Search for the cell housing the specified text and yield its (X, Y) center coordinate. 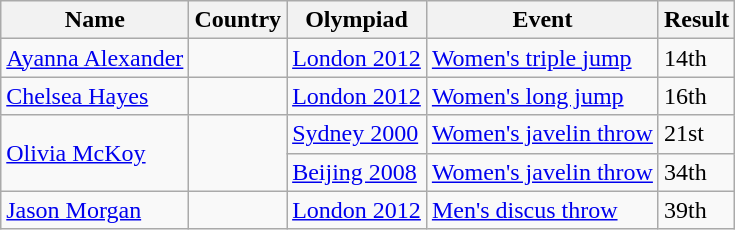
Ayanna Alexander (95, 58)
Chelsea Hayes (95, 96)
34th (696, 172)
Women's long jump (542, 96)
Event (542, 20)
Jason Morgan (95, 210)
Sydney 2000 (357, 134)
Name (95, 20)
39th (696, 210)
Olympiad (357, 20)
Country (238, 20)
Men's discus throw (542, 210)
14th (696, 58)
Olivia McKoy (95, 153)
Result (696, 20)
Women's triple jump (542, 58)
Beijing 2008 (357, 172)
21st (696, 134)
16th (696, 96)
